From the cell containing the given text, extract its center point as (X, Y) coordinate. 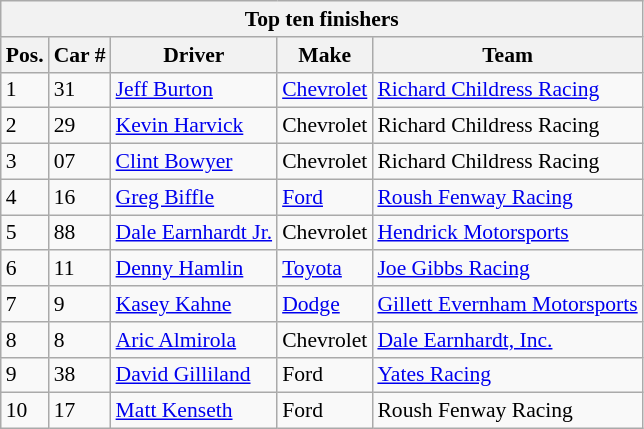
Joe Gibbs Racing (507, 269)
88 (80, 233)
16 (80, 197)
31 (80, 90)
7 (25, 304)
3 (25, 162)
Car # (80, 55)
4 (25, 197)
Dodge (324, 304)
Hendrick Motorsports (507, 233)
Clint Bowyer (194, 162)
38 (80, 375)
Jeff Burton (194, 90)
29 (80, 126)
6 (25, 269)
11 (80, 269)
Dale Earnhardt, Inc. (507, 340)
David Gilliland (194, 375)
Pos. (25, 55)
Greg Biffle (194, 197)
Kevin Harvick (194, 126)
Gillett Evernham Motorsports (507, 304)
Kasey Kahne (194, 304)
Matt Kenseth (194, 411)
Aric Almirola (194, 340)
Top ten finishers (322, 19)
Driver (194, 55)
5 (25, 233)
Yates Racing (507, 375)
07 (80, 162)
Toyota (324, 269)
2 (25, 126)
Make (324, 55)
10 (25, 411)
Team (507, 55)
17 (80, 411)
Denny Hamlin (194, 269)
Dale Earnhardt Jr. (194, 233)
1 (25, 90)
